Identify which cell holds the provided text, then report its (x, y) central coordinate. 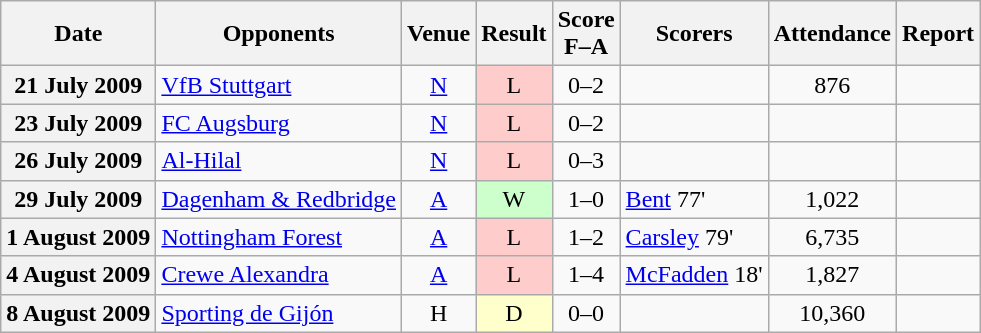
W (514, 199)
D (514, 313)
Dagenham & Redbridge (279, 199)
Result (514, 34)
H (439, 313)
1–4 (586, 275)
Bent 77' (694, 199)
Nottingham Forest (279, 237)
8 August 2009 (78, 313)
1,022 (832, 199)
0–3 (586, 161)
Scorers (694, 34)
1,827 (832, 275)
4 August 2009 (78, 275)
Crewe Alexandra (279, 275)
6,735 (832, 237)
VfB Stuttgart (279, 85)
1–2 (586, 237)
Opponents (279, 34)
ScoreF–A (586, 34)
Report (938, 34)
Sporting de Gijón (279, 313)
26 July 2009 (78, 161)
Al-Hilal (279, 161)
0–0 (586, 313)
Attendance (832, 34)
Venue (439, 34)
Date (78, 34)
21 July 2009 (78, 85)
Carsley 79' (694, 237)
29 July 2009 (78, 199)
FC Augsburg (279, 123)
876 (832, 85)
1 August 2009 (78, 237)
McFadden 18' (694, 275)
10,360 (832, 313)
1–0 (586, 199)
23 July 2009 (78, 123)
